Capture the cell that displays the provided text and extract its (X, Y) central coordinate. 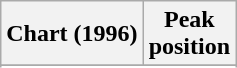
Peakposition (189, 34)
Chart (1996) (72, 34)
